Search for the cell housing the specified text and yield its [x, y] center coordinate. 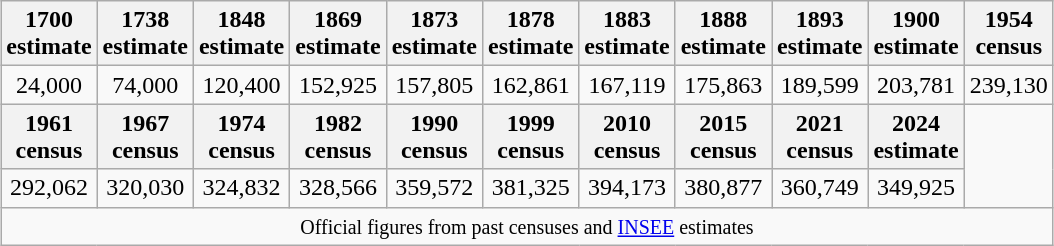
394,173 [627, 188]
359,572 [434, 188]
152,925 [338, 85]
324,832 [241, 188]
189,599 [820, 85]
1873estimate [434, 34]
381,325 [530, 188]
157,805 [434, 85]
2015census [723, 136]
349,925 [916, 188]
292,062 [49, 188]
1967census [145, 136]
1869estimate [338, 34]
2010census [627, 136]
175,863 [723, 85]
1999census [530, 136]
24,000 [49, 85]
Official figures from past censuses and INSEE estimates [528, 226]
320,030 [145, 188]
74,000 [145, 85]
360,749 [820, 188]
203,781 [916, 85]
380,877 [723, 188]
1961census [49, 136]
2024estimate [916, 136]
239,130 [1008, 85]
1888estimate [723, 34]
1883estimate [627, 34]
1848estimate [241, 34]
328,566 [338, 188]
1954census [1008, 34]
1974census [241, 136]
1738estimate [145, 34]
162,861 [530, 85]
1990census [434, 136]
1900estimate [916, 34]
2021census [820, 136]
120,400 [241, 85]
1982census [338, 136]
167,119 [627, 85]
1878estimate [530, 34]
1893estimate [820, 34]
1700estimate [49, 34]
